Capture the cell that displays the provided text and extract its [x, y] central coordinate. 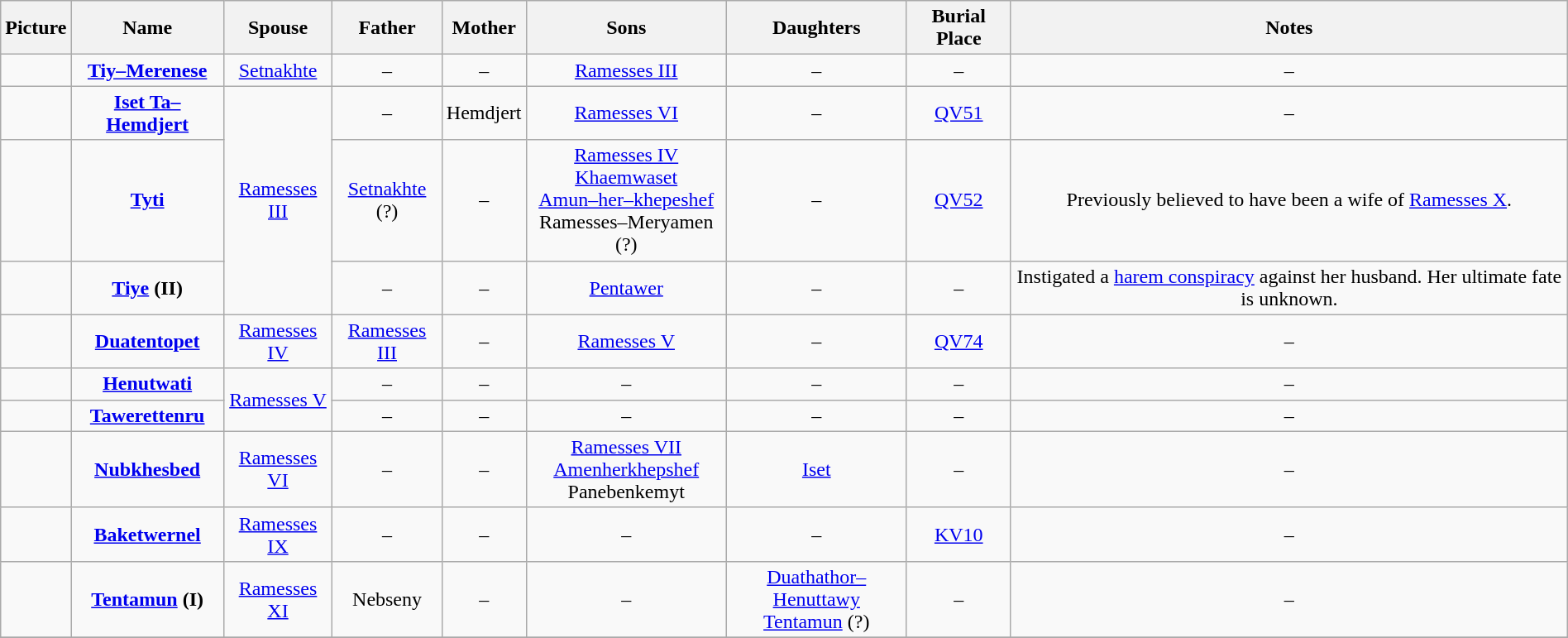
Ramesses XI [278, 599]
Tyti [147, 200]
Ramesses IV [278, 341]
Setnakhte (?) [387, 200]
Baketwernel [147, 535]
Spouse [278, 28]
QV52 [958, 200]
Mother [484, 28]
Nubkhesbed [147, 469]
Ramesses IX [278, 535]
Ramesses IVKhaemwasetAmun–her–khepeshefRamesses–Meryamen (?) [626, 200]
Picture [36, 28]
Tawerettenru [147, 415]
Instigated a harem conspiracy against her husband. Her ultimate fate is unknown. [1288, 288]
QV74 [958, 341]
Setnakhte [278, 70]
Notes [1288, 28]
QV51 [958, 113]
Duathathor–HenuttawyTentamun (?) [816, 599]
Previously believed to have been a wife of Ramesses X. [1288, 200]
Tiy–Merenese [147, 70]
Burial Place [958, 28]
Tentamun (I) [147, 599]
Nebseny [387, 599]
Name [147, 28]
Ramesses VIIAmenherkhepshefPanebenkemyt [626, 469]
Tiye (II) [147, 288]
Father [387, 28]
Duatentopet [147, 341]
Daughters [816, 28]
Sons [626, 28]
Hemdjert [484, 113]
Henutwati [147, 384]
Iset Ta–Hemdjert [147, 113]
Iset [816, 469]
KV10 [958, 535]
Pentawer [626, 288]
